Return the [x, y] coordinate for the center point of the cell that contains the specified text.  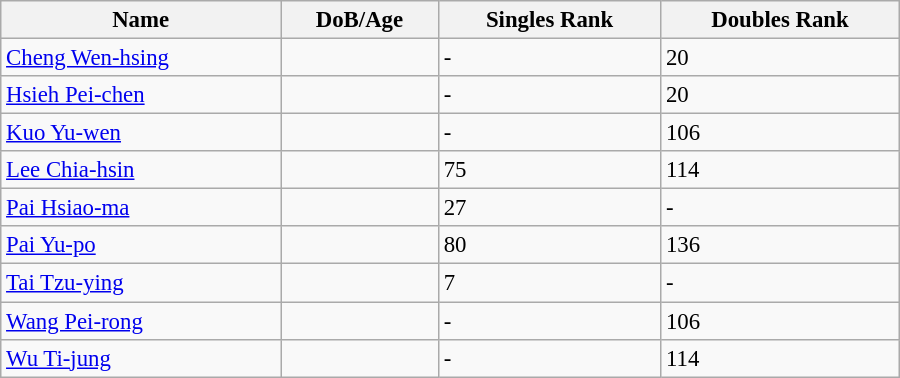
Pai Hsiao-ma [141, 208]
Kuo Yu-wen [141, 133]
27 [549, 208]
Doubles Rank [780, 20]
Lee Chia-hsin [141, 170]
Tai Tzu-ying [141, 283]
Cheng Wen-hsing [141, 58]
Wang Pei-rong [141, 321]
Pai Yu-po [141, 245]
Name [141, 20]
DoB/Age [359, 20]
75 [549, 170]
80 [549, 245]
7 [549, 283]
Singles Rank [549, 20]
Wu Ti-jung [141, 358]
136 [780, 245]
Hsieh Pei-chen [141, 95]
